Search for the cell housing the specified text and yield its [x, y] center coordinate. 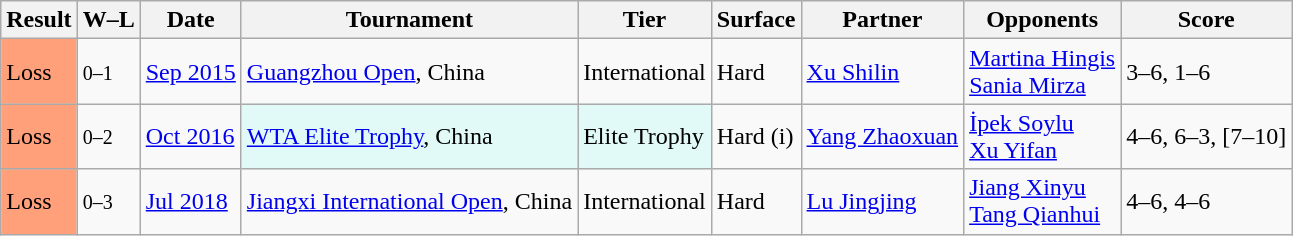
Sep 2015 [190, 72]
Tier [645, 20]
Martina Hingis Sania Mirza [1042, 72]
WTA Elite Trophy, China [409, 136]
Jul 2018 [190, 202]
Tournament [409, 20]
Surface [756, 20]
Partner [882, 20]
Date [190, 20]
0–3 [108, 202]
Guangzhou Open, China [409, 72]
W–L [108, 20]
0–2 [108, 136]
Jiang Xinyu Tang Qianhui [1042, 202]
Score [1206, 20]
Opponents [1042, 20]
Oct 2016 [190, 136]
İpek Soylu Xu Yifan [1042, 136]
4–6, 4–6 [1206, 202]
Yang Zhaoxuan [882, 136]
3–6, 1–6 [1206, 72]
Lu Jingjing [882, 202]
Xu Shilin [882, 72]
Result [39, 20]
Jiangxi International Open, China [409, 202]
0–1 [108, 72]
Elite Trophy [645, 136]
Hard (i) [756, 136]
4–6, 6–3, [7–10] [1206, 136]
